Provide the [X, Y] coordinate of the cell's center where the given text is located.  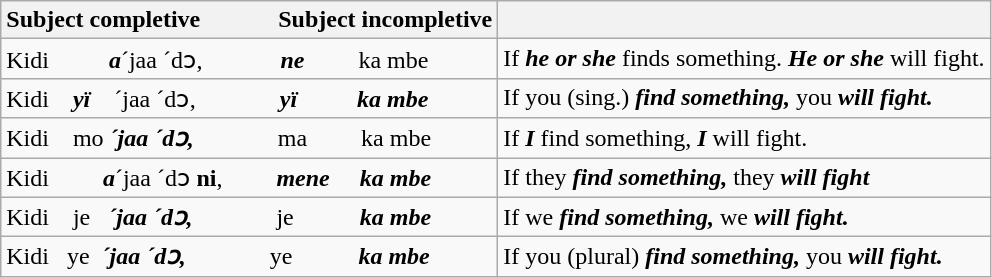
If he or she finds something. He or she will fight. [744, 59]
Kidi a´jaa ´dɔ, ne ka mbe [250, 59]
If we find something, we will fight. [744, 217]
If I find something, I will fight. [744, 138]
Kidi ye ´jaa ´dɔ, ye ka mbe [250, 257]
If you (plural) find something, you will fight. [744, 257]
Kidi yï ´jaa ´dɔ, yï ka mbe [250, 98]
Kidi je ´jaa ´dɔ, je ka mbe [250, 217]
Kidi a´jaa ´dɔ ni, mene ka mbe [250, 178]
If you (sing.) find something, you will fight. [744, 98]
Kidi mo ´jaa ´dɔ, ma ka mbe [250, 138]
If they find something, they will fight [744, 178]
Subject completive Subject incompletive [250, 20]
